Return [X, Y] of the center of cell containing provided text 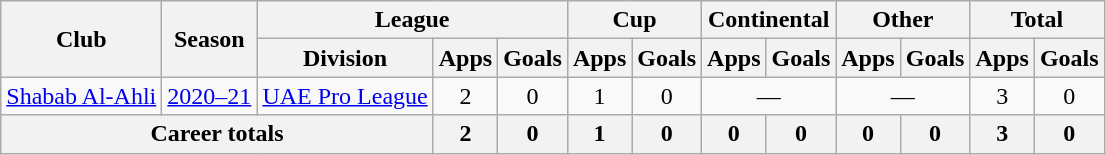
Cup [634, 20]
Shabab Al-Ahli [82, 96]
Career totals [217, 134]
Other [903, 20]
Club [82, 39]
Total [1037, 20]
Division [345, 58]
League [412, 20]
Continental [769, 20]
2020–21 [210, 96]
UAE Pro League [345, 96]
Season [210, 39]
